Search for the cell housing the specified text and yield its (x, y) center coordinate. 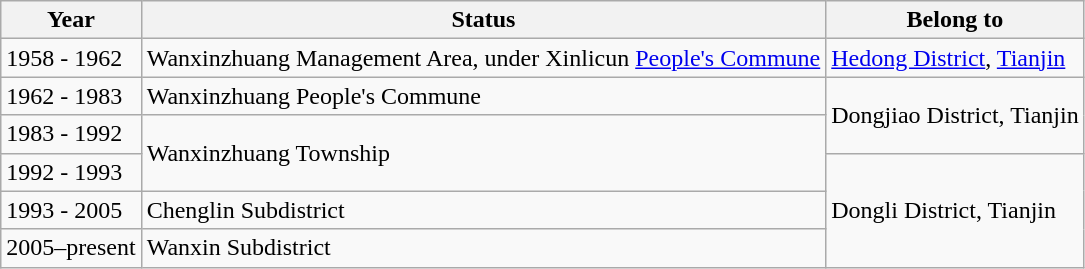
Year (71, 20)
Dongli District, Tianjin (955, 210)
Chenglin Subdistrict (484, 210)
Wanxinzhuang Township (484, 153)
Belong to (955, 20)
Hedong District, Tianjin (955, 58)
1983 - 1992 (71, 134)
1992 - 1993 (71, 172)
Wanxinzhuang People's Commune (484, 96)
Wanxinzhuang Management Area, under Xinlicun People's Commune (484, 58)
Wanxin Subdistrict (484, 248)
1958 - 1962 (71, 58)
1993 - 2005 (71, 210)
2005–present (71, 248)
1962 - 1983 (71, 96)
Status (484, 20)
Dongjiao District, Tianjin (955, 115)
